Output the [X, Y] coordinate of the center of the cell containing the given text.  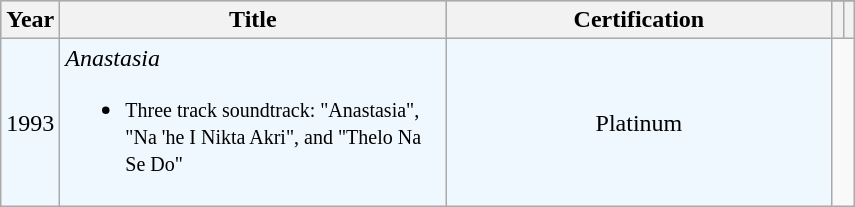
Title [253, 20]
Year [30, 20]
1993 [30, 122]
Certification [639, 20]
Platinum [639, 122]
AnastasiaThree track soundtrack: "Anastasia", "Na 'he I Nikta Akri", and "Thelo Na Se Do" [253, 122]
